Output the (x, y) coordinate of the center of the cell containing the given text.  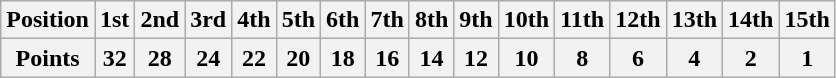
7th (387, 20)
2nd (160, 20)
3rd (208, 20)
11th (582, 20)
13th (694, 20)
20 (298, 58)
32 (114, 58)
4 (694, 58)
15th (807, 20)
12th (638, 20)
12 (476, 58)
5th (298, 20)
22 (254, 58)
28 (160, 58)
6th (343, 20)
8 (582, 58)
Points (48, 58)
1st (114, 20)
8th (431, 20)
18 (343, 58)
9th (476, 20)
24 (208, 58)
Position (48, 20)
14th (751, 20)
10th (526, 20)
2 (751, 58)
16 (387, 58)
14 (431, 58)
4th (254, 20)
10 (526, 58)
1 (807, 58)
6 (638, 58)
